Return the (x, y) coordinate for the center point of the cell that contains the specified text.  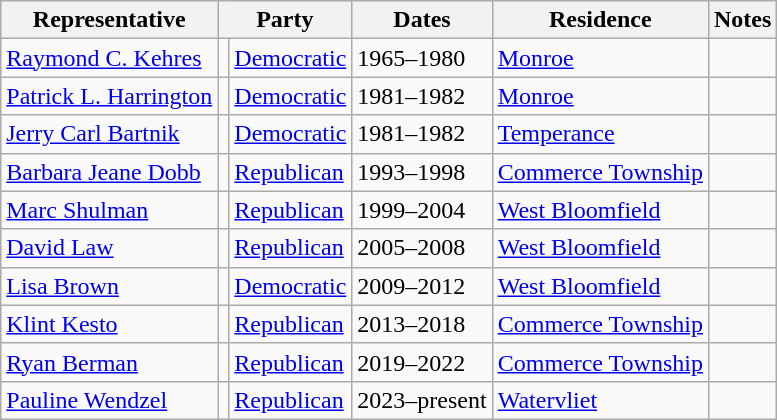
Patrick L. Harrington (110, 96)
1965–1980 (422, 58)
Watervliet (600, 400)
Raymond C. Kehres (110, 58)
2005–2008 (422, 248)
Party (285, 20)
Ryan Berman (110, 362)
1999–2004 (422, 210)
Marc Shulman (110, 210)
2009–2012 (422, 286)
Barbara Jeane Dobb (110, 172)
David Law (110, 248)
2013–2018 (422, 324)
Notes (742, 20)
Residence (600, 20)
Lisa Brown (110, 286)
1993–1998 (422, 172)
Pauline Wendzel (110, 400)
Representative (110, 20)
Dates (422, 20)
2023–present (422, 400)
Temperance (600, 134)
2019–2022 (422, 362)
Klint Kesto (110, 324)
Jerry Carl Bartnik (110, 134)
